Scan for the cell matching the given text and deliver its [X, Y] coordinate at center. 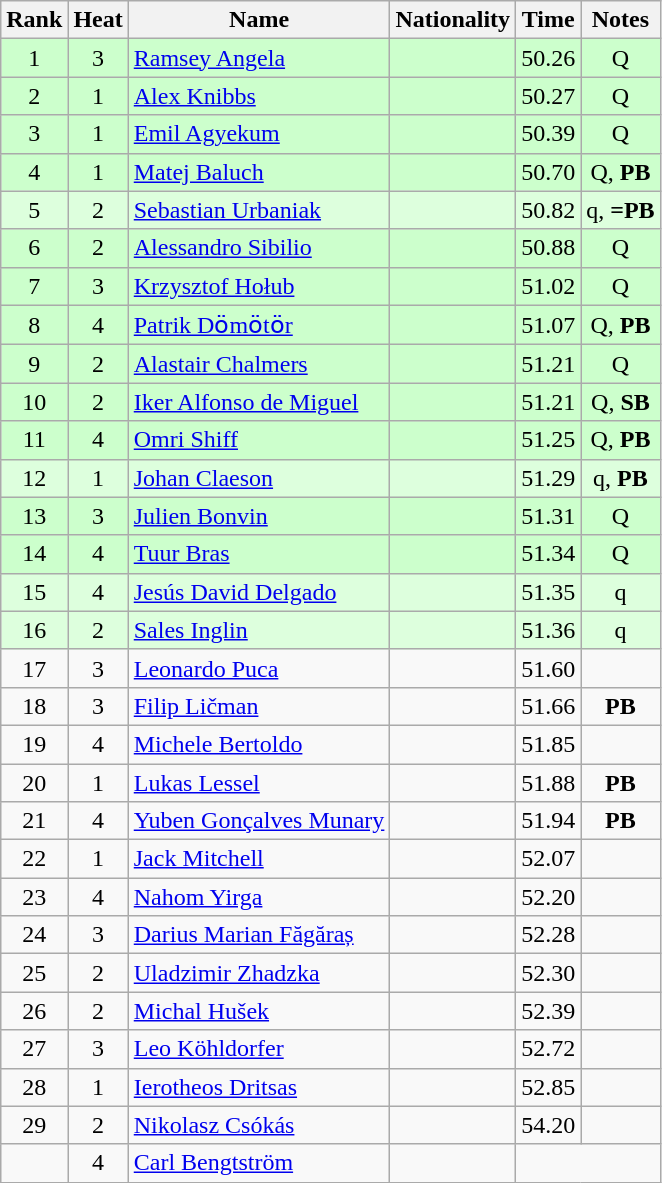
51.88 [548, 783]
Alessandro Sibilio [259, 248]
Iker Alfonso de Miguel [259, 402]
Matej Baluch [259, 172]
q, PB [620, 478]
Emil Agyekum [259, 134]
52.39 [548, 1011]
Patrik Dӧmӧtӧr [259, 325]
Omri Shiff [259, 440]
Carl Bengtström [259, 1163]
Alex Knibbs [259, 96]
Alastair Chalmers [259, 364]
51.29 [548, 478]
Sebastian Urbaniak [259, 210]
Jack Mitchell [259, 859]
16 [34, 630]
51.25 [548, 440]
Michele Bertoldo [259, 744]
52.30 [548, 973]
18 [34, 706]
52.28 [548, 935]
51.34 [548, 554]
Time [548, 20]
Nahom Yirga [259, 897]
Rank [34, 20]
Name [259, 20]
8 [34, 325]
29 [34, 1125]
24 [34, 935]
Ierotheos Dritsas [259, 1087]
Uladzimir Zhadzka [259, 973]
50.27 [548, 96]
11 [34, 440]
51.07 [548, 325]
Sales Inglin [259, 630]
17 [34, 668]
q, =PB [620, 210]
Johan Claeson [259, 478]
25 [34, 973]
51.94 [548, 821]
51.31 [548, 516]
14 [34, 554]
20 [34, 783]
Darius Marian Făgăraș [259, 935]
19 [34, 744]
Leo Köhldorfer [259, 1049]
Nationality [453, 20]
54.20 [548, 1125]
26 [34, 1011]
51.36 [548, 630]
28 [34, 1087]
23 [34, 897]
9 [34, 364]
Lukas Lessel [259, 783]
12 [34, 478]
6 [34, 248]
Leonardo Puca [259, 668]
50.26 [548, 58]
51.60 [548, 668]
21 [34, 821]
Krzysztof Hołub [259, 286]
51.35 [548, 592]
50.88 [548, 248]
13 [34, 516]
50.82 [548, 210]
50.70 [548, 172]
Filip Ličman [259, 706]
50.39 [548, 134]
Notes [620, 20]
27 [34, 1049]
Jesús David Delgado [259, 592]
10 [34, 402]
5 [34, 210]
Tuur Bras [259, 554]
52.72 [548, 1049]
7 [34, 286]
Yuben Gonçalves Munary [259, 821]
Ramsey Angela [259, 58]
15 [34, 592]
51.85 [548, 744]
52.07 [548, 859]
Julien Bonvin [259, 516]
22 [34, 859]
52.20 [548, 897]
Q, SB [620, 402]
Michal Hušek [259, 1011]
Heat [98, 20]
51.66 [548, 706]
Nikolasz Csókás [259, 1125]
52.85 [548, 1087]
51.02 [548, 286]
